Capture the cell that displays the provided text and extract its (x, y) central coordinate. 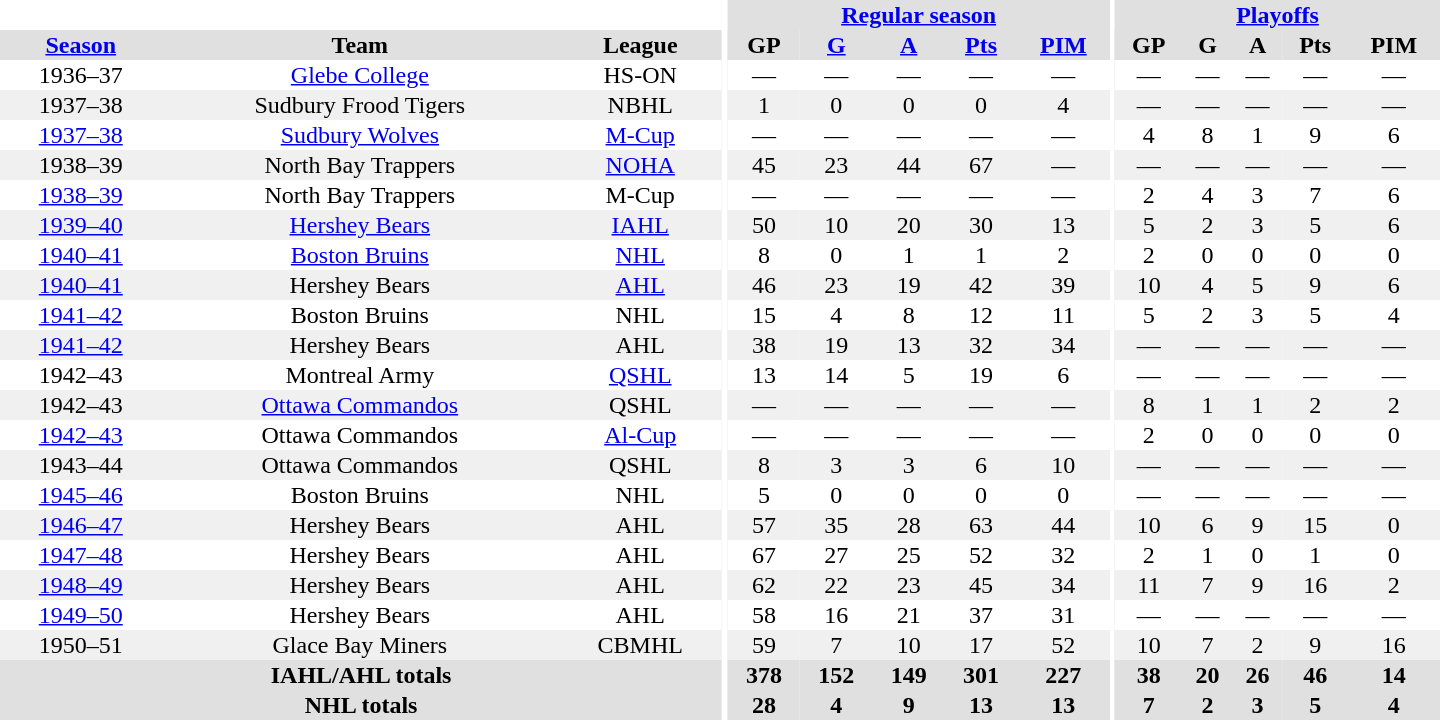
Regular season (919, 15)
NBHL (640, 105)
26 (1258, 675)
22 (836, 585)
57 (764, 525)
62 (764, 585)
Glace Bay Miners (360, 645)
1949–50 (80, 615)
Playoffs (1278, 15)
IAHL (640, 225)
1948–49 (80, 585)
378 (764, 675)
152 (836, 675)
227 (1063, 675)
CBMHL (640, 645)
27 (836, 555)
30 (981, 225)
25 (909, 555)
Sudbury Frood Tigers (360, 105)
12 (981, 315)
1950–51 (80, 645)
IAHL/AHL totals (361, 675)
Montreal Army (360, 375)
HS-ON (640, 75)
1945–46 (80, 495)
42 (981, 285)
39 (1063, 285)
50 (764, 225)
NHL totals (361, 705)
Sudbury Wolves (360, 135)
Al-Cup (640, 435)
1939–40 (80, 225)
35 (836, 525)
Team (360, 45)
League (640, 45)
31 (1063, 615)
Season (80, 45)
37 (981, 615)
301 (981, 675)
1946–47 (80, 525)
21 (909, 615)
59 (764, 645)
Glebe College (360, 75)
63 (981, 525)
1936–37 (80, 75)
149 (909, 675)
17 (981, 645)
58 (764, 615)
1943–44 (80, 465)
1947–48 (80, 555)
NOHA (640, 165)
